From the cell containing the given text, extract its center point as (x, y) coordinate. 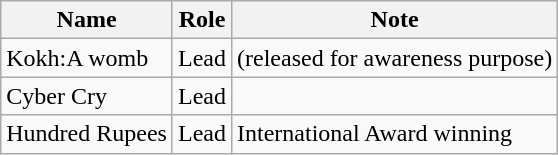
Hundred Rupees (87, 134)
Name (87, 20)
Cyber Cry (87, 96)
Kokh:A womb (87, 58)
Role (202, 20)
Note (394, 20)
International Award winning (394, 134)
(released for awareness purpose) (394, 58)
